Detect which cell encompasses the target text, then output its [x, y] center coordinate. 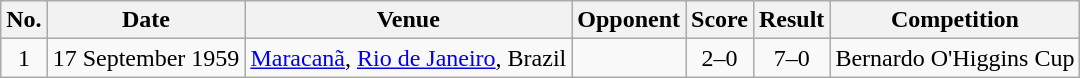
Opponent [629, 20]
Venue [408, 20]
7–0 [791, 58]
Competition [955, 20]
No. [24, 20]
2–0 [720, 58]
Date [146, 20]
Maracanã, Rio de Janeiro, Brazil [408, 58]
17 September 1959 [146, 58]
Score [720, 20]
Bernardo O'Higgins Cup [955, 58]
1 [24, 58]
Result [791, 20]
